Pinpoint the cell where the given text exists, returning its (x, y) midpoint coordinate. 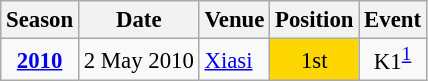
1st (314, 60)
Venue (234, 20)
K11 (393, 60)
2 May 2010 (138, 60)
Event (393, 20)
Date (138, 20)
Xiasi (234, 60)
Position (314, 20)
2010 (40, 60)
Season (40, 20)
